Detect which cell encompasses the target text, then output its [X, Y] center coordinate. 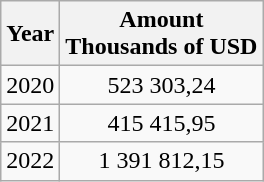
Year [30, 34]
AmountThousands of USD [162, 34]
415 415,95 [162, 123]
2020 [30, 85]
2021 [30, 123]
1 391 812,15 [162, 161]
523 303,24 [162, 85]
2022 [30, 161]
